Locate the cell with the specified text and output its (x, y) center coordinate. 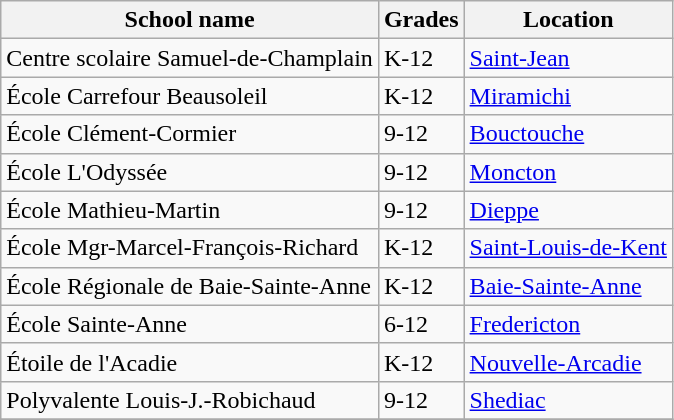
Grades (421, 20)
Centre scolaire Samuel-de-Champlain (190, 58)
École Mgr-Marcel-François-Richard (190, 248)
School name (190, 20)
Bouctouche (568, 134)
Miramichi (568, 96)
Baie-Sainte-Anne (568, 286)
Étoile de l'Acadie (190, 362)
Saint-Louis-de-Kent (568, 248)
École Sainte-Anne (190, 324)
École Régionale de Baie-Sainte-Anne (190, 286)
École Clément-Cormier (190, 134)
Shediac (568, 400)
École Mathieu-Martin (190, 210)
Dieppe (568, 210)
Polyvalente Louis-J.-Robichaud (190, 400)
Location (568, 20)
Saint-Jean (568, 58)
École Carrefour Beausoleil (190, 96)
6-12 (421, 324)
École L'Odyssée (190, 172)
Nouvelle-Arcadie (568, 362)
Fredericton (568, 324)
Moncton (568, 172)
